Output the (x, y) coordinate of the center of the cell containing the given text.  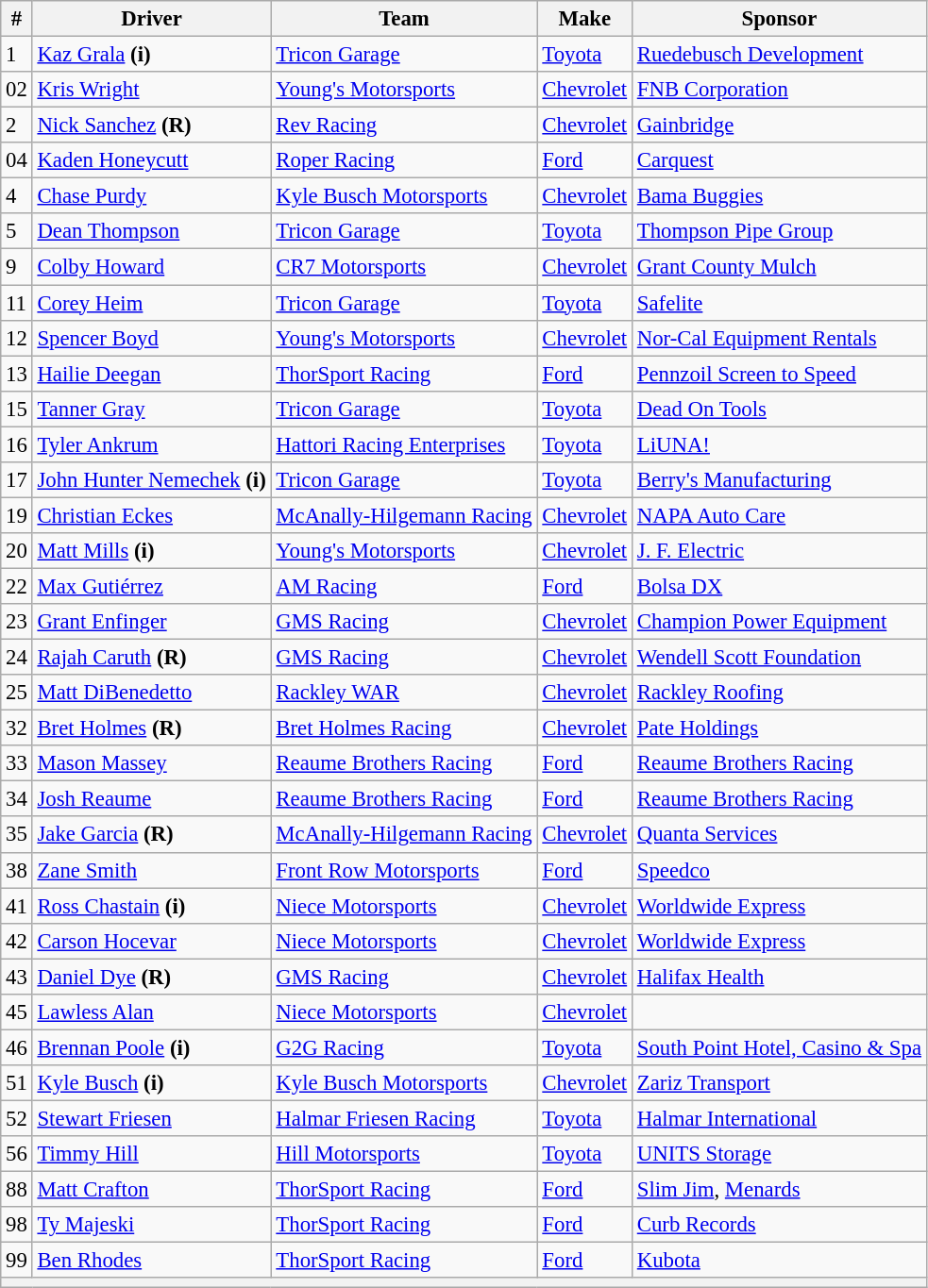
Driver (151, 19)
88 (17, 1190)
Nick Sanchez (R) (151, 125)
13 (17, 374)
52 (17, 1118)
Hailie Deegan (151, 374)
16 (17, 444)
33 (17, 763)
# (17, 19)
Zariz Transport (779, 1083)
Matt Crafton (151, 1190)
Curb Records (779, 1225)
Speedco (779, 870)
Hill Motorsports (404, 1154)
Grant County Mulch (779, 267)
John Hunter Nemechek (i) (151, 480)
Rackley WAR (404, 693)
32 (17, 728)
Ross Chastain (i) (151, 906)
98 (17, 1225)
38 (17, 870)
Hattori Racing Enterprises (404, 444)
20 (17, 551)
45 (17, 1012)
Safelite (779, 303)
11 (17, 303)
Colby Howard (151, 267)
Bama Buggies (779, 196)
Roper Racing (404, 160)
Rackley Roofing (779, 693)
Gainbridge (779, 125)
Brennan Poole (i) (151, 1047)
2 (17, 125)
Pate Holdings (779, 728)
Matt Mills (i) (151, 551)
Max Gutiérrez (151, 586)
Halmar International (779, 1118)
Stewart Friesen (151, 1118)
9 (17, 267)
Ty Majeski (151, 1225)
G2G Racing (404, 1047)
Josh Reaume (151, 799)
Dean Thompson (151, 231)
Bret Holmes (R) (151, 728)
Sponsor (779, 19)
24 (17, 658)
Zane Smith (151, 870)
Bolsa DX (779, 586)
Daniel Dye (R) (151, 977)
Carson Hocevar (151, 941)
Kaz Grala (i) (151, 55)
Tanner Gray (151, 409)
04 (17, 160)
35 (17, 835)
Berry's Manufacturing (779, 480)
Quanta Services (779, 835)
Halifax Health (779, 977)
Make (584, 19)
23 (17, 622)
Dead On Tools (779, 409)
Rev Racing (404, 125)
J. F. Electric (779, 551)
Jake Garcia (R) (151, 835)
AM Racing (404, 586)
UNITS Storage (779, 1154)
Kubota (779, 1261)
Kyle Busch (i) (151, 1083)
34 (17, 799)
Pennzoil Screen to Speed (779, 374)
Kaden Honeycutt (151, 160)
Corey Heim (151, 303)
Tyler Ankrum (151, 444)
NAPA Auto Care (779, 515)
CR7 Motorsports (404, 267)
Timmy Hill (151, 1154)
42 (17, 941)
99 (17, 1261)
4 (17, 196)
Carquest (779, 160)
Bret Holmes Racing (404, 728)
Kris Wright (151, 90)
FNB Corporation (779, 90)
46 (17, 1047)
Grant Enfinger (151, 622)
Chase Purdy (151, 196)
Ruedebusch Development (779, 55)
Slim Jim, Menards (779, 1190)
South Point Hotel, Casino & Spa (779, 1047)
Spencer Boyd (151, 338)
Lawless Alan (151, 1012)
Mason Massey (151, 763)
25 (17, 693)
19 (17, 515)
Wendell Scott Foundation (779, 658)
22 (17, 586)
Team (404, 19)
51 (17, 1083)
Ben Rhodes (151, 1261)
Halmar Friesen Racing (404, 1118)
17 (17, 480)
Rajah Caruth (R) (151, 658)
41 (17, 906)
12 (17, 338)
Nor-Cal Equipment Rentals (779, 338)
1 (17, 55)
LiUNA! (779, 444)
43 (17, 977)
Thompson Pipe Group (779, 231)
56 (17, 1154)
Christian Eckes (151, 515)
Matt DiBenedetto (151, 693)
Champion Power Equipment (779, 622)
5 (17, 231)
02 (17, 90)
Front Row Motorsports (404, 870)
15 (17, 409)
